Extract the (x, y) coordinate from the center of the cell holding the provided text.  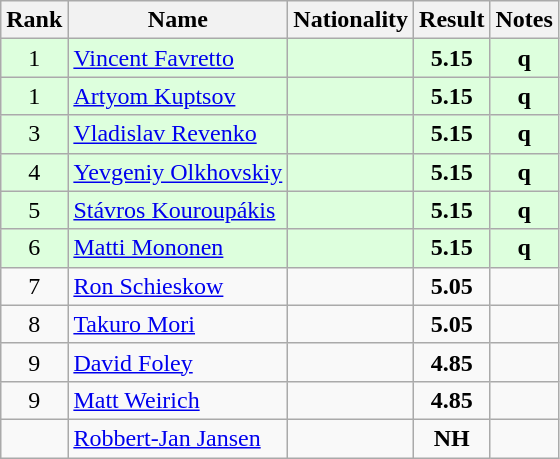
David Foley (178, 362)
Takuro Mori (178, 324)
Notes (524, 20)
Nationality (351, 20)
NH (452, 438)
7 (34, 286)
6 (34, 248)
Stávros Kouroupákis (178, 210)
8 (34, 324)
Robbert-Jan Jansen (178, 438)
Vincent Favretto (178, 58)
Name (178, 20)
Vladislav Revenko (178, 134)
Matti Mononen (178, 248)
Matt Weirich (178, 400)
3 (34, 134)
4 (34, 172)
5 (34, 210)
Ron Schieskow (178, 286)
Result (452, 20)
Rank (34, 20)
Artyom Kuptsov (178, 96)
Yevgeniy Olkhovskiy (178, 172)
